Detect which cell encompasses the target text, then output its [X, Y] center coordinate. 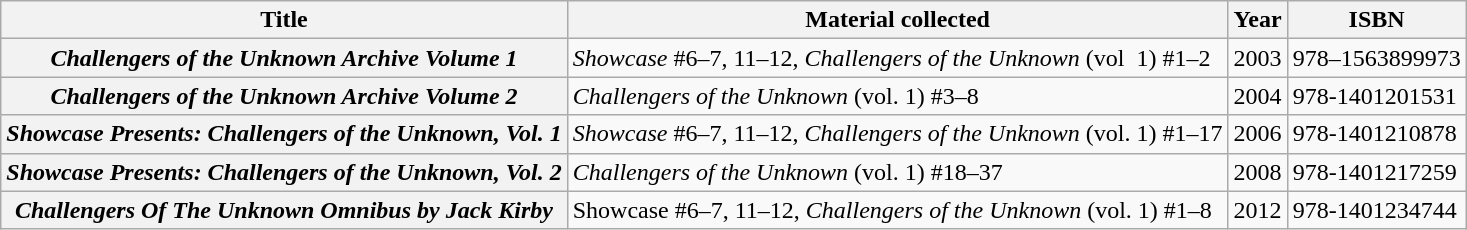
978-1401201531 [1376, 96]
2004 [1258, 96]
Showcase #6–7, 11–12, Challengers of the Unknown (vol 1) #1–2 [898, 58]
978-1401234744 [1376, 210]
Material collected [898, 20]
978-1401217259 [1376, 172]
Challengers of the Unknown Archive Volume 2 [284, 96]
2008 [1258, 172]
2012 [1258, 210]
ISBN [1376, 20]
Challengers of the Unknown (vol. 1) #18–37 [898, 172]
Showcase Presents: Challengers of the Unknown, Vol. 1 [284, 134]
Showcase Presents: Challengers of the Unknown, Vol. 2 [284, 172]
Challengers of the Unknown (vol. 1) #3–8 [898, 96]
Title [284, 20]
Challengers of the Unknown Archive Volume 1 [284, 58]
2003 [1258, 58]
978-1401210878 [1376, 134]
Year [1258, 20]
Showcase #6–7, 11–12, Challengers of the Unknown (vol. 1) #1–8 [898, 210]
978–1563899973 [1376, 58]
Showcase #6–7, 11–12, Challengers of the Unknown (vol. 1) #1–17 [898, 134]
2006 [1258, 134]
Challengers Of The Unknown Omnibus by Jack Kirby [284, 210]
